Locate the cell with the specified text and output its (x, y) center coordinate. 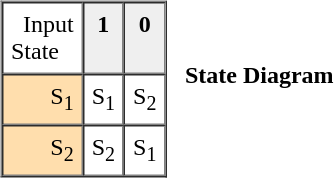
InputState (42, 38)
1 (104, 38)
0 (144, 38)
